Locate the cell with the specified text and output its (x, y) center coordinate. 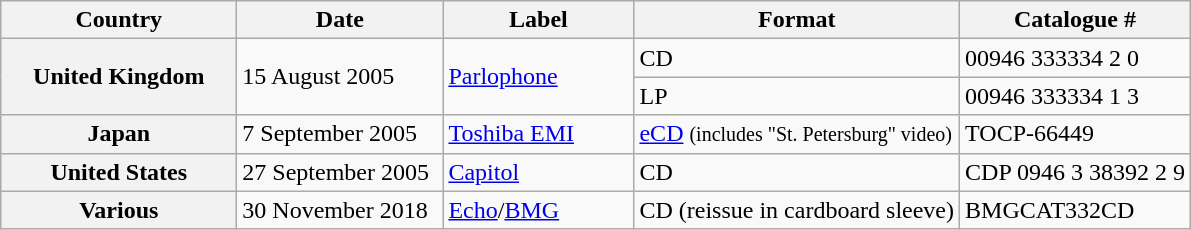
Various (119, 210)
United States (119, 172)
LP (797, 96)
15 August 2005 (340, 77)
Format (797, 20)
TOCP-66449 (1076, 134)
Capitol (538, 172)
Parlophone (538, 77)
00946 333334 2 0 (1076, 58)
7 September 2005 (340, 134)
00946 333334 1 3 (1076, 96)
Catalogue # (1076, 20)
30 November 2018 (340, 210)
CDP 0946 3 38392 2 9 (1076, 172)
Toshiba EMI (538, 134)
Echo/BMG (538, 210)
United Kingdom (119, 77)
27 September 2005 (340, 172)
Date (340, 20)
Label (538, 20)
BMGCAT332CD (1076, 210)
CD (reissue in cardboard sleeve) (797, 210)
eCD (includes "St. Petersburg" video) (797, 134)
Country (119, 20)
Japan (119, 134)
